Find where the given text appears and provide that cell's center as (x, y) coordinate. 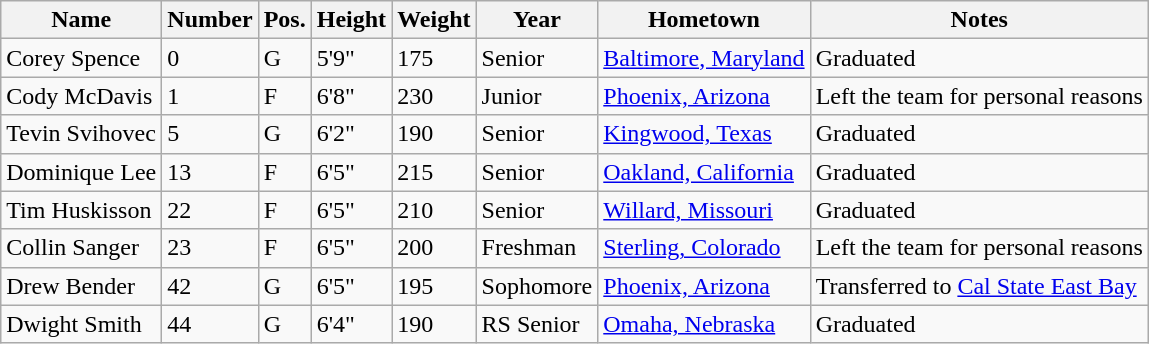
Sterling, Colorado (704, 248)
Sophomore (537, 286)
Oakland, California (704, 172)
Tim Huskisson (82, 210)
Cody McDavis (82, 96)
Baltimore, Maryland (704, 58)
Junior (537, 96)
Omaha, Nebraska (704, 324)
210 (434, 210)
6'8" (351, 96)
23 (210, 248)
200 (434, 248)
Height (351, 20)
6'2" (351, 134)
175 (434, 58)
13 (210, 172)
0 (210, 58)
Drew Bender (82, 286)
Hometown (704, 20)
Dwight Smith (82, 324)
Notes (979, 20)
RS Senior (537, 324)
195 (434, 286)
5 (210, 134)
Freshman (537, 248)
Transferred to Cal State East Bay (979, 286)
Name (82, 20)
215 (434, 172)
Weight (434, 20)
Willard, Missouri (704, 210)
Collin Sanger (82, 248)
Tevin Svihovec (82, 134)
230 (434, 96)
Number (210, 20)
Year (537, 20)
42 (210, 286)
Kingwood, Texas (704, 134)
Dominique Lee (82, 172)
22 (210, 210)
1 (210, 96)
5'9" (351, 58)
6'4" (351, 324)
Pos. (284, 20)
Corey Spence (82, 58)
44 (210, 324)
